Identify which cell holds the provided text, then report its (X, Y) central coordinate. 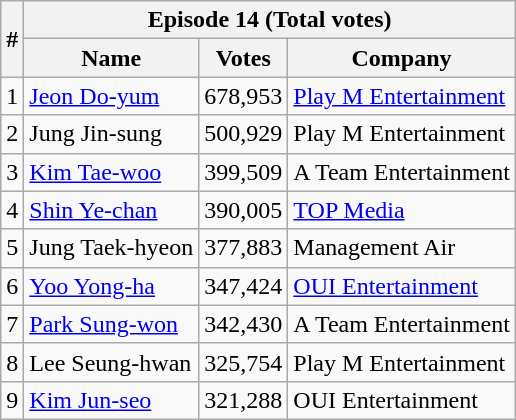
347,424 (244, 286)
325,754 (244, 362)
6 (12, 286)
Management Air (402, 248)
8 (12, 362)
Yoo Yong-ha (112, 286)
Lee Seung-hwan (112, 362)
5 (12, 248)
Episode 14 (Total votes) (270, 20)
3 (12, 172)
342,430 (244, 324)
Jung Taek-hyeon (112, 248)
Company (402, 58)
390,005 (244, 210)
Jeon Do-yum (112, 96)
Jung Jin-sung (112, 134)
377,883 (244, 248)
Votes (244, 58)
Park Sung-won (112, 324)
Shin Ye-chan (112, 210)
TOP Media (402, 210)
Name (112, 58)
321,288 (244, 400)
# (12, 39)
399,509 (244, 172)
9 (12, 400)
2 (12, 134)
500,929 (244, 134)
7 (12, 324)
4 (12, 210)
678,953 (244, 96)
Kim Jun-seo (112, 400)
Kim Tae-woo (112, 172)
1 (12, 96)
